Provide the [X, Y] coordinate of the cell's center where the given text is located.  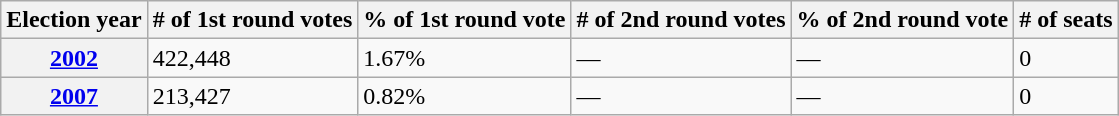
# of seats [1066, 20]
# of 1st round votes [252, 20]
0.82% [464, 96]
422,448 [252, 58]
1.67% [464, 58]
# of 2nd round votes [681, 20]
213,427 [252, 96]
2002 [74, 58]
% of 1st round vote [464, 20]
Election year [74, 20]
2007 [74, 96]
% of 2nd round vote [902, 20]
